Capture the cell that displays the provided text and extract its (x, y) central coordinate. 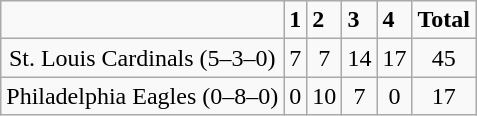
4 (394, 20)
St. Louis Cardinals (5–3–0) (142, 58)
10 (324, 96)
1 (296, 20)
45 (444, 58)
Philadelphia Eagles (0–8–0) (142, 96)
3 (360, 20)
14 (360, 58)
Total (444, 20)
2 (324, 20)
